Capture the cell that displays the provided text and extract its (X, Y) central coordinate. 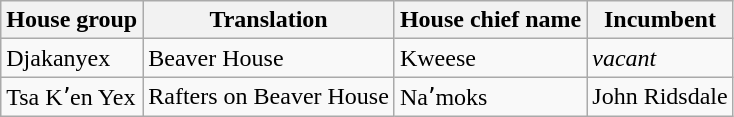
John Ridsdale (660, 97)
vacant (660, 58)
Kweese (490, 58)
House chief name (490, 20)
Rafters on Beaver House (269, 97)
Incumbent (660, 20)
Translation (269, 20)
House group (72, 20)
Naʼmoks (490, 97)
Djakanyex (72, 58)
Tsa Kʼen Yex (72, 97)
Beaver House (269, 58)
